Capture the cell that displays the provided text and extract its [x, y] central coordinate. 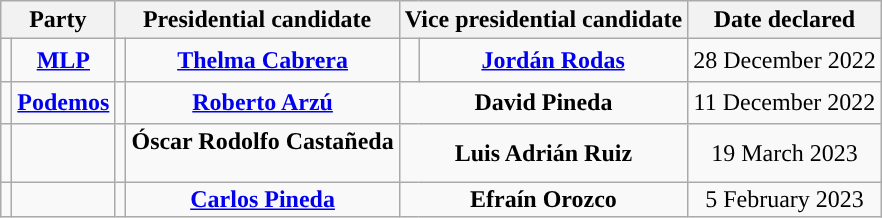
Carlos Pineda [262, 200]
Presidential candidate [257, 20]
Jordán Rodas [552, 60]
Luis Adrián Ruiz [543, 152]
Vice presidential candidate [543, 20]
11 December 2022 [785, 102]
5 February 2023 [785, 200]
Efraín Orozco [543, 200]
Podemos [64, 102]
Date declared [785, 20]
28 December 2022 [785, 60]
Party [58, 20]
MLP [64, 60]
David Pineda [543, 102]
Óscar Rodolfo Castañeda [262, 152]
Thelma Cabrera [262, 60]
Roberto Arzú [262, 102]
19 March 2023 [785, 152]
